From the cell containing the given text, extract its center point as (X, Y) coordinate. 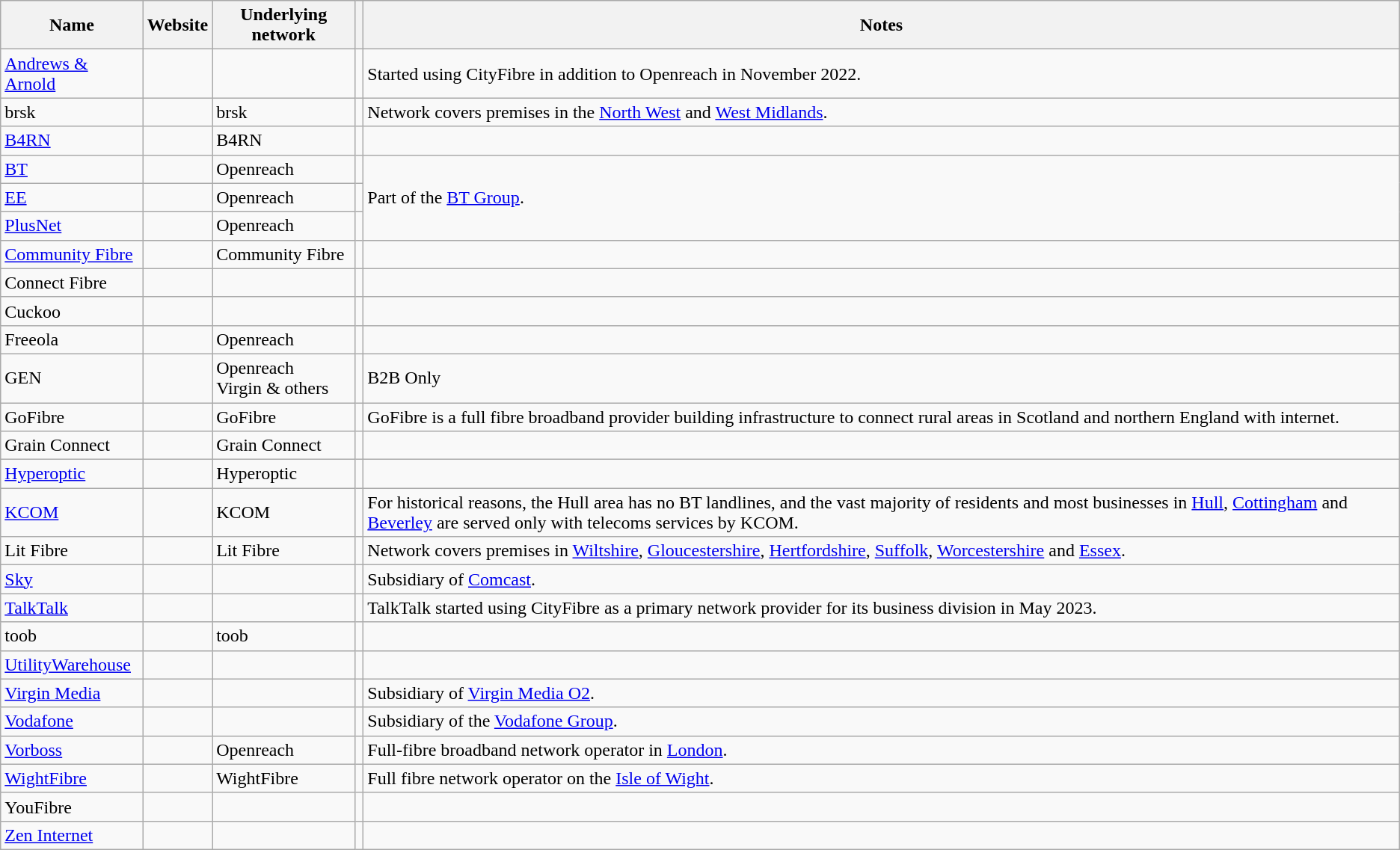
UtilityWarehouse (72, 665)
OpenreachVirgin & others (284, 378)
Virgin Media (72, 693)
Full fibre network operator on the Isle of Wight. (881, 778)
YouFibre (72, 807)
Subsidiary of the Vodafone Group. (881, 721)
Connect Fibre (72, 283)
Sky (72, 579)
BT (72, 169)
Subsidiary of Comcast. (881, 579)
TalkTalk started using CityFibre as a primary network provider for its business division in May 2023. (881, 608)
Website (177, 25)
Full-fibre broadband network operator in London. (881, 750)
PlusNet (72, 226)
Vodafone (72, 721)
Vorboss (72, 750)
Notes (881, 25)
Freeola (72, 339)
Network covers premises in Wiltshire, Gloucestershire, Hertfordshire, Suffolk, Worcestershire and Essex. (881, 551)
Zen Internet (72, 835)
Part of the BT Group. (881, 197)
Name (72, 25)
TalkTalk (72, 608)
Started using CityFibre in addition to Openreach in November 2022. (881, 73)
Andrews & Arnold (72, 73)
Subsidiary of Virgin Media O2. (881, 693)
B2B Only (881, 378)
EE (72, 197)
Underlying network (284, 25)
Cuckoo (72, 311)
Network covers premises in the North West and West Midlands. (881, 112)
GoFibre is a full fibre broadband provider building infrastructure to connect rural areas in Scotland and northern England with internet. (881, 416)
GEN (72, 378)
